Scan for the cell matching the given text and deliver its (X, Y) coordinate at center. 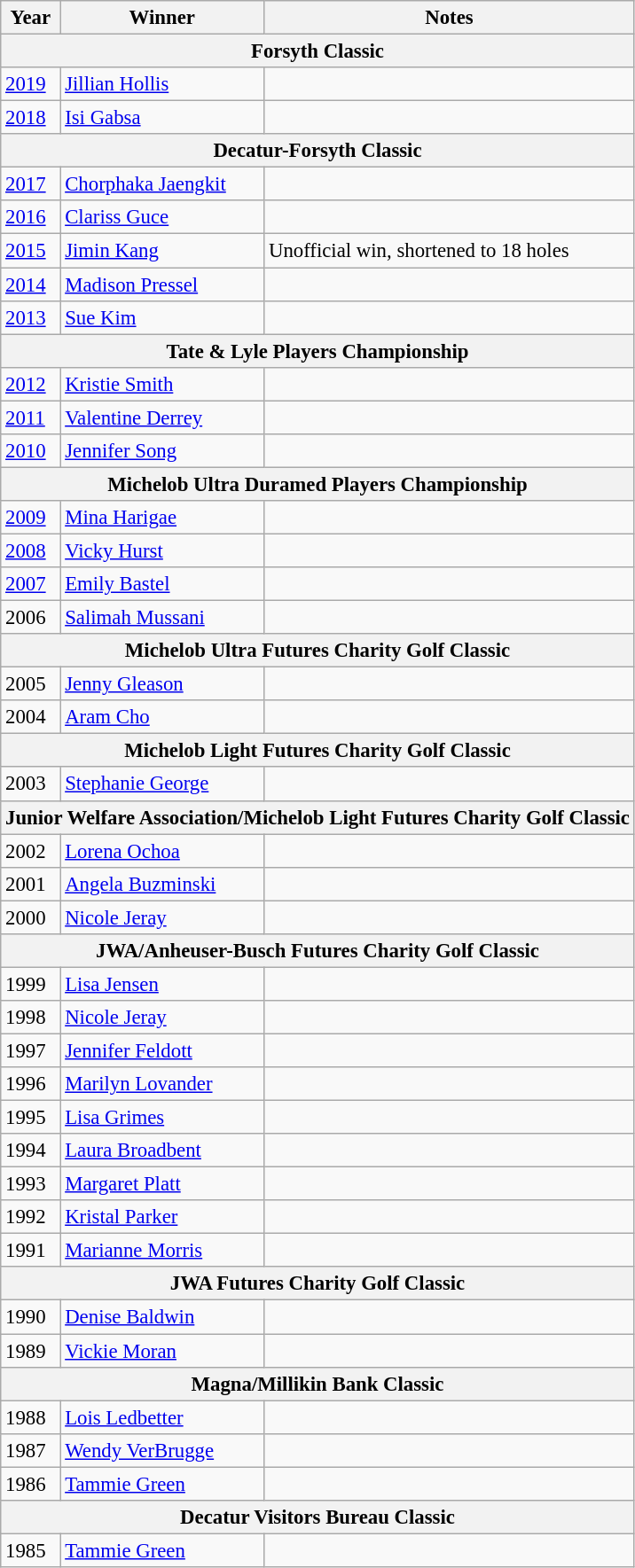
1988 (30, 1417)
2005 (30, 684)
Vicky Hurst (162, 550)
2001 (30, 884)
Tate & Lyle Players Championship (317, 351)
JWA Futures Charity Golf Classic (317, 1284)
Denise Baldwin (162, 1317)
Magna/Millikin Bank Classic (317, 1384)
Sue Kim (162, 317)
Chorphaka Jaengkit (162, 184)
Isi Gabsa (162, 118)
Lorena Ochoa (162, 851)
Unofficial win, shortened to 18 holes (450, 251)
Aram Cho (162, 717)
1985 (30, 1550)
2010 (30, 451)
2004 (30, 717)
Lisa Jensen (162, 984)
1995 (30, 1118)
Angela Buzminski (162, 884)
Marilyn Lovander (162, 1084)
Michelob Light Futures Charity Golf Classic (317, 751)
2016 (30, 217)
2003 (30, 784)
Kristie Smith (162, 384)
2015 (30, 251)
Kristal Parker (162, 1217)
Lisa Grimes (162, 1118)
1991 (30, 1251)
2019 (30, 84)
2014 (30, 285)
Decatur Visitors Bureau Classic (317, 1517)
2000 (30, 917)
Emily Bastel (162, 584)
Michelob Ultra Futures Charity Golf Classic (317, 651)
1993 (30, 1184)
Valentine Derrey (162, 417)
2018 (30, 118)
Jenny Gleason (162, 684)
Jennifer Feldott (162, 1050)
1994 (30, 1151)
1986 (30, 1484)
Lois Ledbetter (162, 1417)
Madison Pressel (162, 285)
Clariss Guce (162, 217)
Winner (162, 18)
Year (30, 18)
1996 (30, 1084)
Jillian Hollis (162, 84)
Salimah Mussani (162, 618)
Forsyth Classic (317, 51)
Laura Broadbent (162, 1151)
2011 (30, 417)
1987 (30, 1450)
1992 (30, 1217)
2006 (30, 618)
Wendy VerBrugge (162, 1450)
JWA/Anheuser-Busch Futures Charity Golf Classic (317, 951)
1997 (30, 1050)
Marianne Morris (162, 1251)
Decatur-Forsyth Classic (317, 151)
Mina Harigae (162, 518)
1990 (30, 1317)
2012 (30, 384)
2017 (30, 184)
Notes (450, 18)
2002 (30, 851)
Michelob Ultra Duramed Players Championship (317, 484)
2009 (30, 518)
Jennifer Song (162, 451)
2008 (30, 550)
Junior Welfare Association/Michelob Light Futures Charity Golf Classic (317, 817)
Margaret Platt (162, 1184)
2007 (30, 584)
2013 (30, 317)
1998 (30, 1018)
1989 (30, 1351)
Stephanie George (162, 784)
Vickie Moran (162, 1351)
Jimin Kang (162, 251)
1999 (30, 984)
